Scan for the cell matching the given text and deliver its [x, y] coordinate at center. 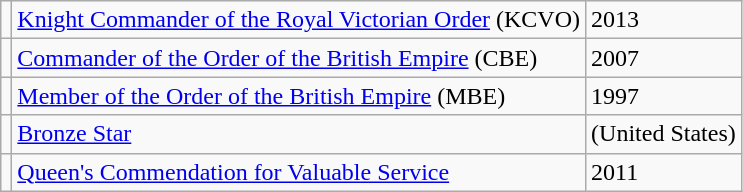
Commander of the Order of the British Empire (CBE) [299, 58]
Queen's Commendation for Valuable Service [299, 172]
1997 [664, 96]
Knight Commander of the Royal Victorian Order (KCVO) [299, 20]
Member of the Order of the British Empire (MBE) [299, 96]
Bronze Star [299, 134]
2011 [664, 172]
2007 [664, 58]
2013 [664, 20]
(United States) [664, 134]
